Search for the cell housing the specified text and yield its [X, Y] center coordinate. 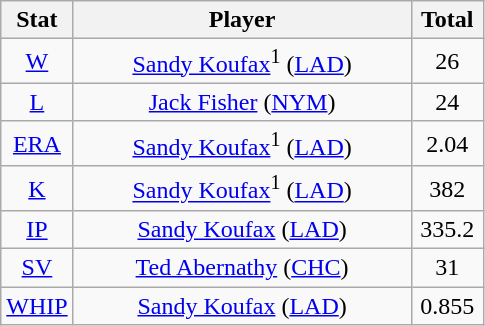
ERA [37, 144]
31 [447, 268]
SV [37, 268]
Jack Fisher (NYM) [242, 102]
W [37, 62]
335.2 [447, 230]
Stat [37, 20]
24 [447, 102]
Total [447, 20]
26 [447, 62]
L [37, 102]
K [37, 188]
IP [37, 230]
Player [242, 20]
0.855 [447, 306]
WHIP [37, 306]
2.04 [447, 144]
382 [447, 188]
Ted Abernathy (CHC) [242, 268]
